Pinpoint the cell where the given text exists, returning its [X, Y] midpoint coordinate. 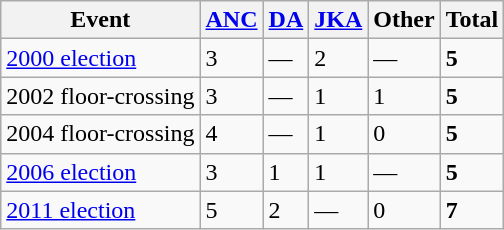
2011 election [100, 210]
JKA [338, 20]
Event [100, 20]
ANC [232, 20]
7 [472, 210]
Total [472, 20]
2004 floor-crossing [100, 134]
DA [286, 20]
2006 election [100, 172]
Other [404, 20]
2000 election [100, 58]
4 [232, 134]
2002 floor-crossing [100, 96]
